Locate the cell with the specified text and output its (x, y) center coordinate. 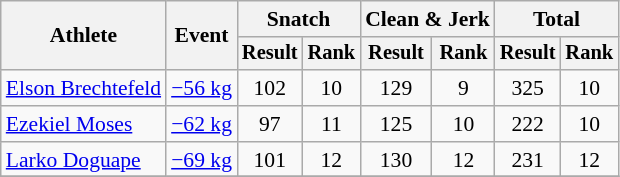
Total (556, 19)
Snatch (298, 19)
Elson Brechtefeld (84, 88)
97 (270, 124)
11 (332, 124)
Event (202, 36)
102 (270, 88)
Ezekiel Moses (84, 124)
Clean & Jerk (428, 19)
222 (528, 124)
9 (464, 88)
325 (528, 88)
−56 kg (202, 88)
125 (396, 124)
Athlete (84, 36)
−62 kg (202, 124)
129 (396, 88)
